Search for the cell housing the specified text and yield its [X, Y] center coordinate. 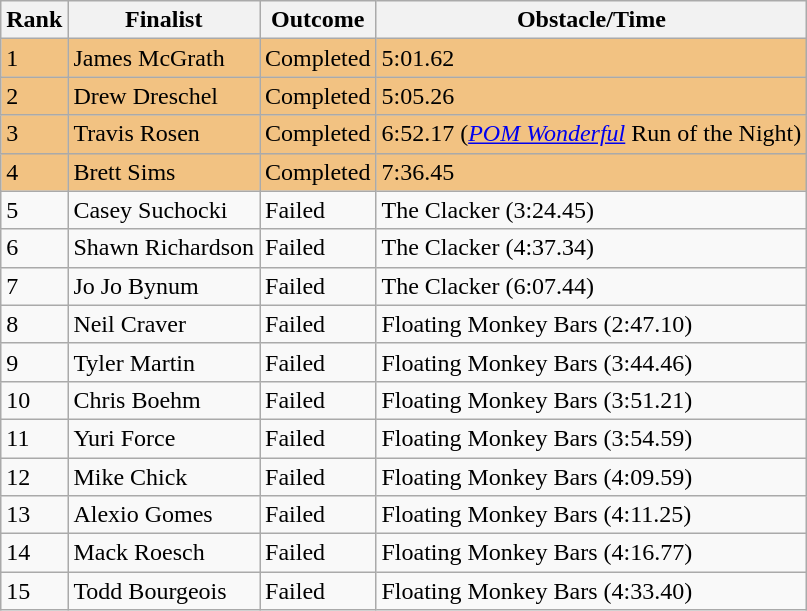
Jo Jo Bynum [164, 286]
Floating Monkey Bars (4:11.25) [592, 515]
The Clacker (6:07.44) [592, 286]
4 [34, 172]
12 [34, 477]
Finalist [164, 20]
11 [34, 438]
Floating Monkey Bars (3:54.59) [592, 438]
Yuri Force [164, 438]
7 [34, 286]
Floating Monkey Bars (4:09.59) [592, 477]
Rank [34, 20]
14 [34, 553]
5:05.26 [592, 96]
5:01.62 [592, 58]
Travis Rosen [164, 134]
Shawn Richardson [164, 248]
7:36.45 [592, 172]
Outcome [318, 20]
The Clacker (4:37.34) [592, 248]
3 [34, 134]
13 [34, 515]
Mike Chick [164, 477]
Chris Boehm [164, 400]
6:52.17 (POM Wonderful Run of the Night) [592, 134]
Floating Monkey Bars (3:44.46) [592, 362]
Neil Craver [164, 324]
5 [34, 210]
Mack Roesch [164, 553]
Todd Bourgeois [164, 591]
Alexio Gomes [164, 515]
The Clacker (3:24.45) [592, 210]
Tyler Martin [164, 362]
1 [34, 58]
Drew Dreschel [164, 96]
Brett Sims [164, 172]
15 [34, 591]
Floating Monkey Bars (2:47.10) [592, 324]
Floating Monkey Bars (4:33.40) [592, 591]
2 [34, 96]
Obstacle/Time [592, 20]
6 [34, 248]
Casey Suchocki [164, 210]
Floating Monkey Bars (3:51.21) [592, 400]
10 [34, 400]
James McGrath [164, 58]
9 [34, 362]
8 [34, 324]
Floating Monkey Bars (4:16.77) [592, 553]
